Capture the cell that displays the provided text and extract its [x, y] central coordinate. 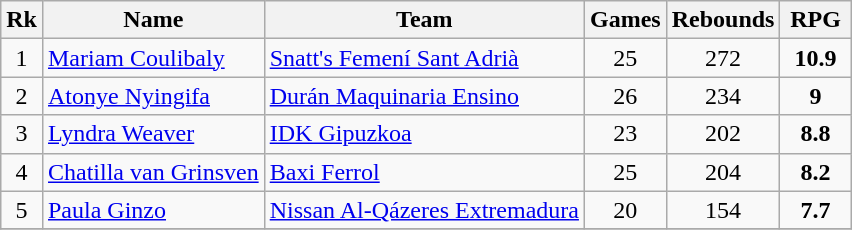
20 [625, 210]
RPG [816, 20]
23 [625, 134]
272 [723, 58]
Name [153, 20]
Games [625, 20]
Baxi Ferrol [424, 172]
9 [816, 96]
204 [723, 172]
4 [22, 172]
8.8 [816, 134]
Rk [22, 20]
1 [22, 58]
Team [424, 20]
8.2 [816, 172]
Atonye Nyingifa [153, 96]
Mariam Coulibaly [153, 58]
Nissan Al-Qázeres Extremadura [424, 210]
Lyndra Weaver [153, 134]
234 [723, 96]
Chatilla van Grinsven [153, 172]
Rebounds [723, 20]
Snatt's Femení Sant Adrià [424, 58]
IDK Gipuzkoa [424, 134]
Durán Maquinaria Ensino [424, 96]
2 [22, 96]
10.9 [816, 58]
3 [22, 134]
5 [22, 210]
202 [723, 134]
Paula Ginzo [153, 210]
26 [625, 96]
154 [723, 210]
7.7 [816, 210]
